Detect which cell encompasses the target text, then output its [X, Y] center coordinate. 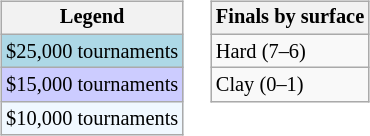
Hard (7–6) [290, 51]
$10,000 tournaments [92, 119]
Finals by surface [290, 18]
Clay (0–1) [290, 85]
Legend [92, 18]
$15,000 tournaments [92, 85]
$25,000 tournaments [92, 51]
